For the text-containing cell, return its midpoint in [x, y] coordinate format. 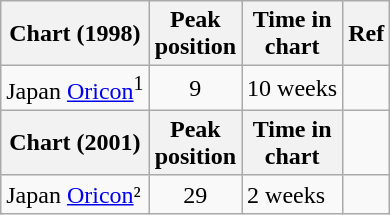
Chart (1998) [75, 34]
Chart (2001) [75, 142]
2 weeks [292, 194]
10 weeks [292, 88]
Japan Oricon1 [75, 88]
9 [195, 88]
29 [195, 194]
Ref [366, 34]
Japan Oricon² [75, 194]
